Pinpoint the cell where the given text exists, returning its (X, Y) midpoint coordinate. 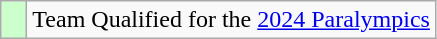
Team Qualified for the 2024 Paralympics (232, 20)
